Determine the (x, y) coordinate at the center of the cell enclosing the given text.  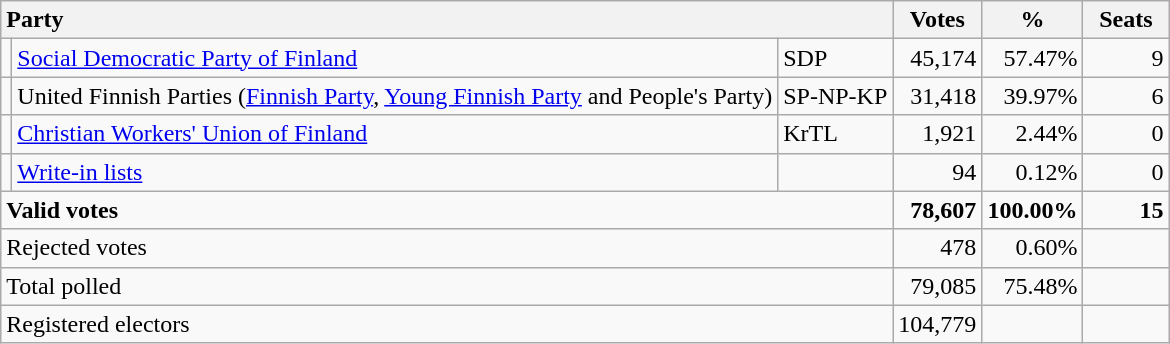
% (1032, 20)
45,174 (938, 58)
Social Democratic Party of Finland (395, 58)
Total polled (447, 286)
Write-in lists (395, 172)
75.48% (1032, 286)
104,779 (938, 324)
0.12% (1032, 172)
39.97% (1032, 96)
Rejected votes (447, 248)
KrTL (836, 134)
78,607 (938, 210)
6 (1126, 96)
94 (938, 172)
Party (447, 20)
9 (1126, 58)
Votes (938, 20)
Seats (1126, 20)
SDP (836, 58)
United Finnish Parties (Finnish Party, Young Finnish Party and People's Party) (395, 96)
Christian Workers' Union of Finland (395, 134)
100.00% (1032, 210)
2.44% (1032, 134)
57.47% (1032, 58)
0.60% (1032, 248)
31,418 (938, 96)
Valid votes (447, 210)
SP-NP-KP (836, 96)
Registered electors (447, 324)
15 (1126, 210)
1,921 (938, 134)
478 (938, 248)
79,085 (938, 286)
